Extract the (x, y) coordinate from the center of the cell holding the provided text.  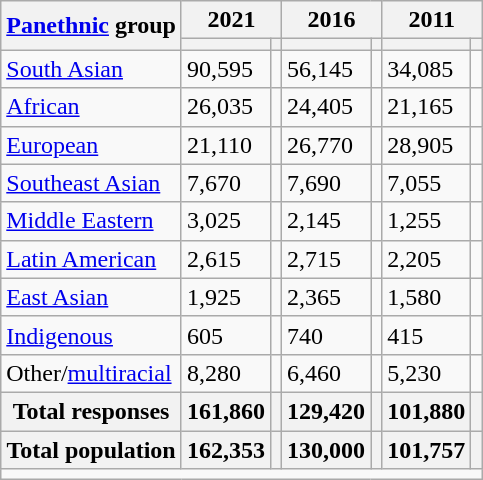
162,353 (226, 449)
161,860 (226, 411)
7,670 (226, 183)
1,255 (426, 221)
6,460 (326, 373)
2,365 (326, 297)
Panethnic group (92, 26)
415 (426, 335)
Indigenous (92, 335)
South Asian (92, 69)
21,165 (426, 107)
Total population (92, 449)
26,770 (326, 145)
African (92, 107)
130,000 (326, 449)
2,715 (326, 259)
21,110 (226, 145)
129,420 (326, 411)
European (92, 145)
2,205 (426, 259)
740 (326, 335)
28,905 (426, 145)
1,580 (426, 297)
3,025 (226, 221)
Middle Eastern (92, 221)
Other/multiracial (92, 373)
1,925 (226, 297)
5,230 (426, 373)
90,595 (226, 69)
7,690 (326, 183)
2,615 (226, 259)
Total responses (92, 411)
34,085 (426, 69)
East Asian (92, 297)
605 (226, 335)
24,405 (326, 107)
2,145 (326, 221)
56,145 (326, 69)
2011 (432, 20)
101,757 (426, 449)
Southeast Asian (92, 183)
7,055 (426, 183)
26,035 (226, 107)
Latin American (92, 259)
2016 (332, 20)
8,280 (226, 373)
101,880 (426, 411)
2021 (231, 20)
